Determine the [X, Y] coordinate at the center of the cell enclosing the given text.  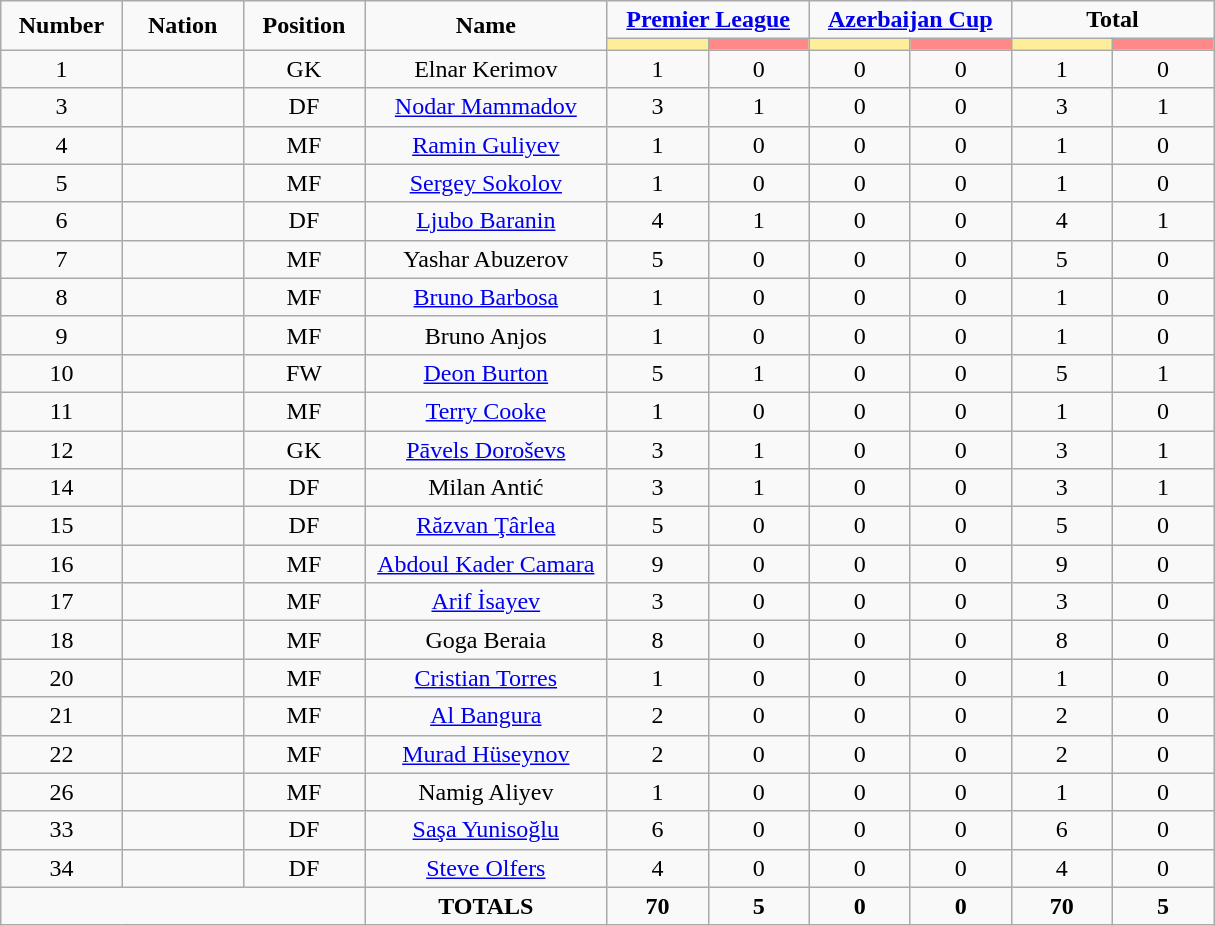
Deon Burton [486, 373]
Premier League [708, 20]
Steve Olfers [486, 868]
7 [62, 259]
16 [62, 564]
Bruno Barbosa [486, 297]
Position [304, 26]
11 [62, 411]
Bruno Anjos [486, 335]
Cristian Torres [486, 678]
Abdoul Kader Camara [486, 564]
Number [62, 26]
Elnar Kerimov [486, 69]
18 [62, 640]
Murad Hüseynov [486, 754]
21 [62, 716]
33 [62, 830]
26 [62, 792]
Al Bangura [486, 716]
Pāvels Doroševs [486, 449]
15 [62, 526]
22 [62, 754]
Total [1112, 20]
12 [62, 449]
Azerbaijan Cup [910, 20]
10 [62, 373]
Sergey Sokolov [486, 183]
Milan Antić [486, 488]
34 [62, 868]
TOTALS [486, 906]
Yashar Abuzerov [486, 259]
Ramin Guliyev [486, 145]
FW [304, 373]
17 [62, 602]
Saşa Yunisoğlu [486, 830]
Name [486, 26]
Ljubo Baranin [486, 221]
Goga Beraia [486, 640]
Nodar Mammadov [486, 107]
Nation [182, 26]
20 [62, 678]
Arif İsayev [486, 602]
14 [62, 488]
Namig Aliyev [486, 792]
Terry Cooke [486, 411]
Răzvan Ţârlea [486, 526]
